Capture the cell that displays the provided text and extract its (X, Y) central coordinate. 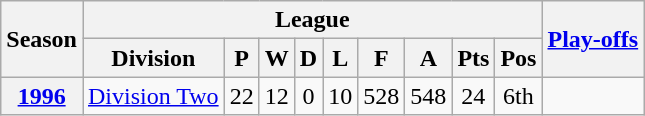
F (382, 58)
L (340, 58)
6th (518, 96)
League (312, 20)
12 (276, 96)
10 (340, 96)
0 (308, 96)
24 (474, 96)
1996 (42, 96)
548 (428, 96)
P (242, 58)
Pts (474, 58)
Division (153, 58)
A (428, 58)
Play-offs (593, 39)
W (276, 58)
Season (42, 39)
528 (382, 96)
D (308, 58)
Pos (518, 58)
Division Two (153, 96)
22 (242, 96)
